Pinpoint the cell where the given text exists, returning its (X, Y) midpoint coordinate. 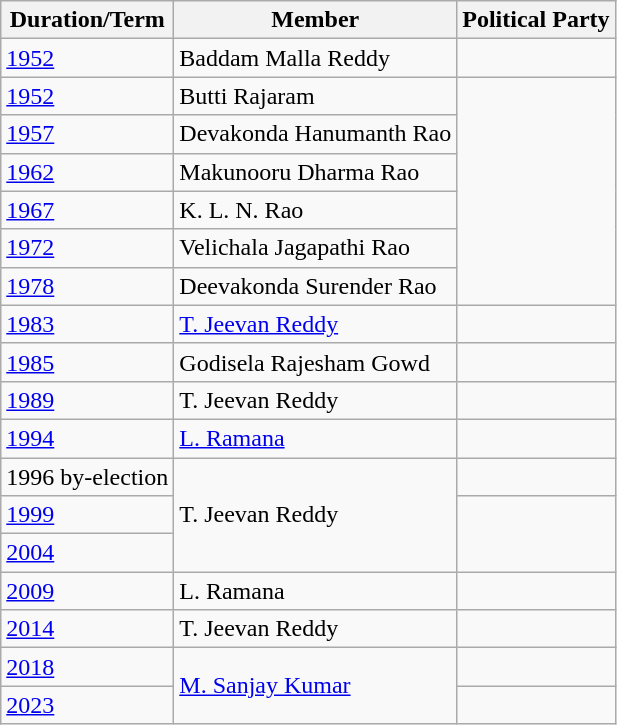
1989 (88, 400)
1972 (88, 248)
Devakonda Hanumanth Rao (316, 134)
Baddam Malla Reddy (316, 58)
2023 (88, 705)
1962 (88, 172)
1985 (88, 362)
Political Party (536, 20)
Member (316, 20)
Godisela Rajesham Gowd (316, 362)
1957 (88, 134)
1978 (88, 286)
1994 (88, 438)
M. Sanjay Kumar (316, 686)
1967 (88, 210)
2014 (88, 629)
1996 by-election (88, 477)
1999 (88, 515)
Butti Rajaram (316, 96)
Makunooru Dharma Rao (316, 172)
2018 (88, 667)
Deevakonda Surender Rao (316, 286)
Velichala Jagapathi Rao (316, 248)
2009 (88, 591)
K. L. N. Rao (316, 210)
1983 (88, 324)
Duration/Term (88, 20)
2004 (88, 553)
